Locate the cell with the specified text and output its [X, Y] center coordinate. 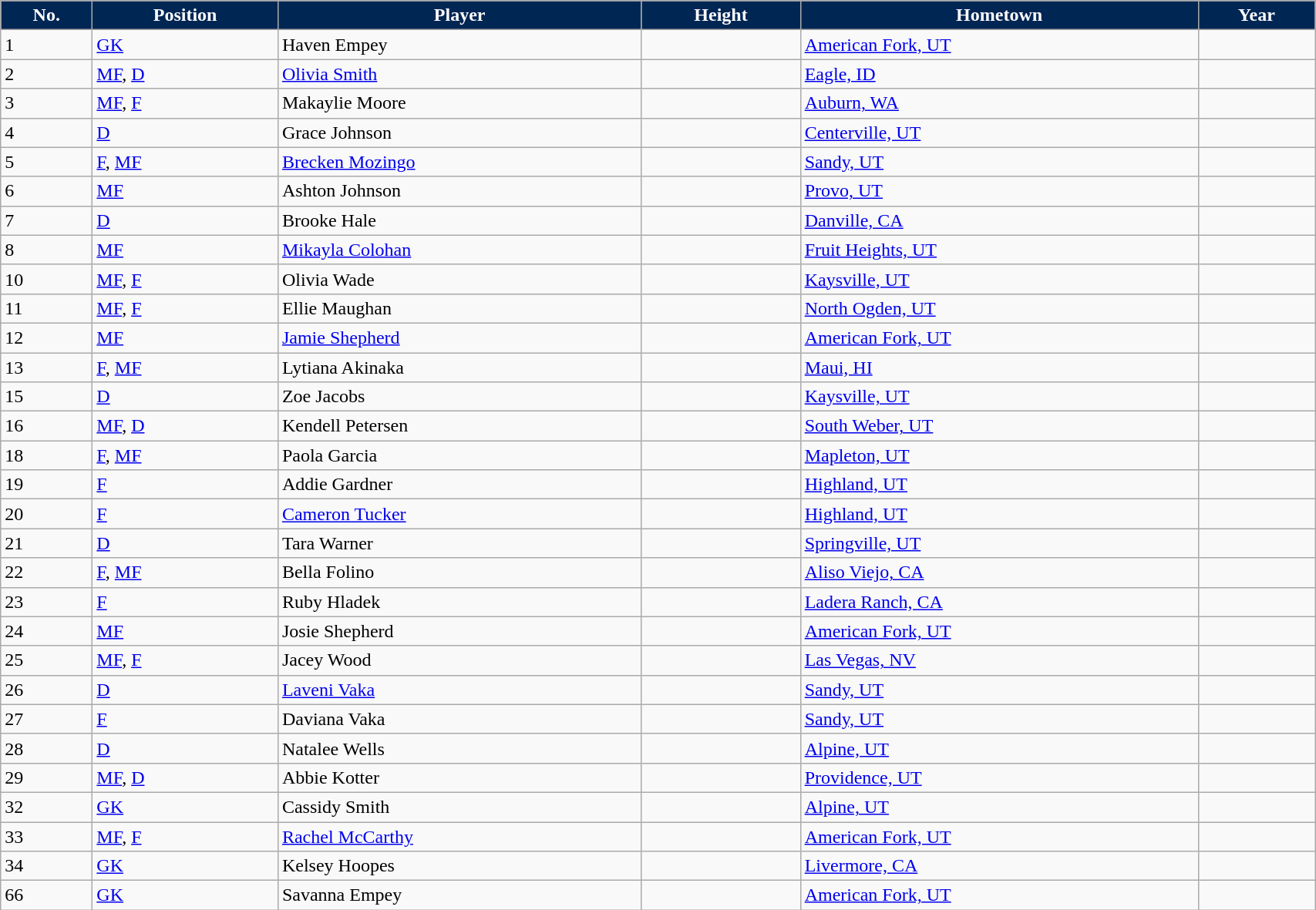
Makaylie Moore [459, 103]
Year [1257, 15]
15 [46, 397]
21 [46, 543]
Aliso Viejo, CA [999, 573]
Paola Garcia [459, 455]
23 [46, 602]
Eagle, ID [999, 74]
26 [46, 690]
8 [46, 250]
66 [46, 895]
6 [46, 191]
Mikayla Colohan [459, 250]
Rachel McCarthy [459, 836]
13 [46, 368]
Las Vegas, NV [999, 660]
Kendell Petersen [459, 426]
Providence, UT [999, 777]
Ruby Hladek [459, 602]
11 [46, 308]
Cameron Tucker [459, 514]
4 [46, 133]
Mapleton, UT [999, 455]
Ashton Johnson [459, 191]
Danville, CA [999, 220]
20 [46, 514]
Hometown [999, 15]
5 [46, 162]
Fruit Heights, UT [999, 250]
27 [46, 719]
Position [185, 15]
Natalee Wells [459, 748]
Springville, UT [999, 543]
Laveni Vaka [459, 690]
Player [459, 15]
Olivia Smith [459, 74]
12 [46, 337]
Provo, UT [999, 191]
10 [46, 279]
Jamie Shepherd [459, 337]
7 [46, 220]
Daviana Vaka [459, 719]
Tara Warner [459, 543]
Brooke Hale [459, 220]
22 [46, 573]
16 [46, 426]
3 [46, 103]
24 [46, 631]
Ladera Ranch, CA [999, 602]
South Weber, UT [999, 426]
Maui, HI [999, 368]
29 [46, 777]
19 [46, 485]
Centerville, UT [999, 133]
25 [46, 660]
Savanna Empey [459, 895]
Zoe Jacobs [459, 397]
1 [46, 45]
Olivia Wade [459, 279]
Jacey Wood [459, 660]
No. [46, 15]
33 [46, 836]
Auburn, WA [999, 103]
Cassidy Smith [459, 807]
Lytiana Akinaka [459, 368]
32 [46, 807]
Kelsey Hoopes [459, 866]
2 [46, 74]
Grace Johnson [459, 133]
34 [46, 866]
Ellie Maughan [459, 308]
Abbie Kotter [459, 777]
Height [721, 15]
Haven Empey [459, 45]
18 [46, 455]
Livermore, CA [999, 866]
Addie Gardner [459, 485]
28 [46, 748]
Brecken Mozingo [459, 162]
Josie Shepherd [459, 631]
North Ogden, UT [999, 308]
Bella Folino [459, 573]
